Capture the cell that displays the provided text and extract its (x, y) central coordinate. 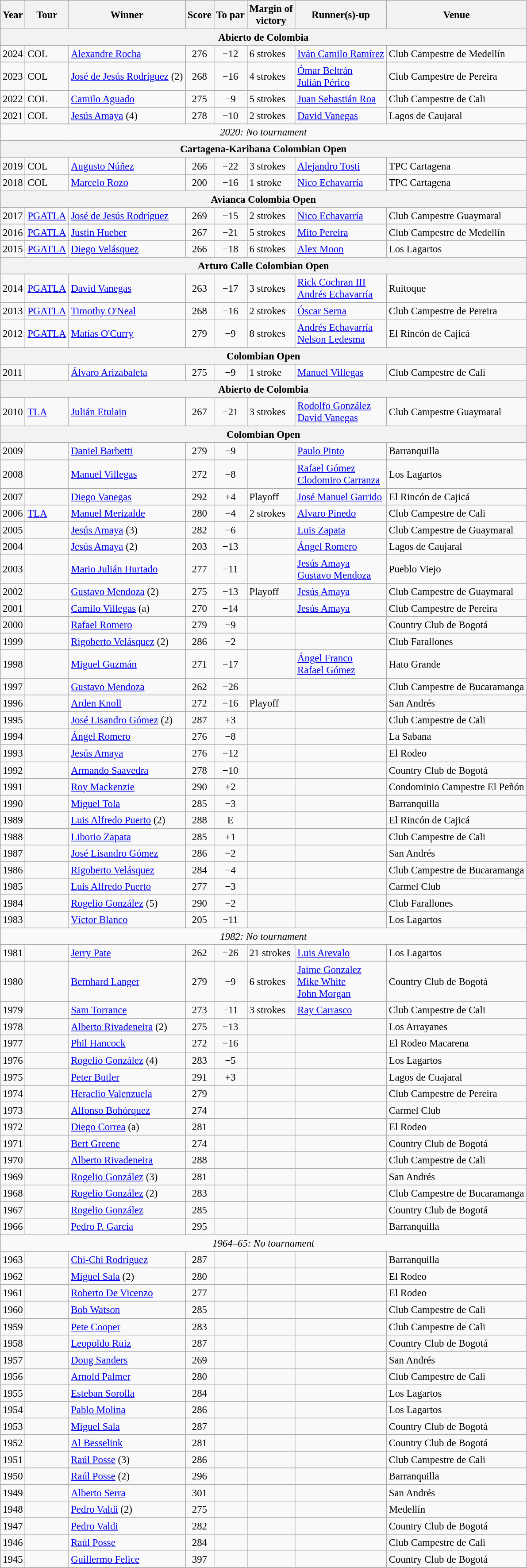
21 strokes (271, 953)
1973 (13, 1110)
263 (200, 289)
2023 (13, 77)
Al Besselink (127, 1443)
1980 (13, 982)
2008 (13, 474)
Justin Hueber (127, 232)
Camilo Aguado (127, 99)
1953 (13, 1426)
Raúl Posse (3) (127, 1460)
Cartagena-Karibana Colombian Open (264, 149)
José de Jesús Rodríguez (127, 216)
1975 (13, 1077)
1977 (13, 1044)
2007 (13, 497)
Runner(s)-up (341, 15)
José Lisandro Gómez (127, 854)
Year (13, 15)
1978 (13, 1027)
2016 (13, 232)
Roberto De Vicenzo (127, 1293)
Medellín (457, 1510)
2011 (13, 373)
1961 (13, 1293)
Alejandro Tosti (341, 166)
Los Arrayanes (457, 1027)
Jaime Gonzalez Mike White John Morgan (341, 982)
Armando Saavedra (127, 770)
Rigoberto Velásquez (2) (127, 642)
1981 (13, 953)
Alberto Rivadeneira (2) (127, 1027)
1988 (13, 837)
Mario Julián Hurtado (127, 569)
2000 (13, 625)
1969 (13, 1177)
1946 (13, 1543)
273 (200, 1010)
Manuel Merizalde (127, 513)
Margin ofvictory (271, 15)
El Rodeo Macarena (457, 1044)
200 (200, 182)
1992 (13, 770)
Álvaro Arizabaleta (127, 373)
Winner (127, 15)
2022 (13, 99)
1959 (13, 1327)
2003 (13, 569)
Pedro Valdi (127, 1526)
1968 (13, 1193)
Andrés Echavarría Nelson Ledesma (341, 334)
301 (200, 1493)
Jerry Pate (127, 953)
José Manuel Garrido (341, 497)
205 (200, 920)
1976 (13, 1060)
1984 (13, 903)
−14 (230, 608)
1947 (13, 1526)
271 (200, 664)
2001 (13, 608)
Doug Sanders (127, 1360)
292 (200, 497)
Pedro Valdi (2) (127, 1510)
1996 (13, 703)
1989 (13, 820)
José Lisandro Gómez (2) (127, 720)
1971 (13, 1143)
Leopoldo Ruiz (127, 1343)
1990 (13, 803)
1949 (13, 1493)
Bob Watson (127, 1310)
8 strokes (271, 334)
Ómar Beltrán Julián Périco (341, 77)
Rogelio González (127, 1210)
Venue (457, 15)
Condominio Campestre El Peñón (457, 787)
Arden Knoll (127, 703)
1955 (13, 1393)
2012 (13, 334)
1974 (13, 1093)
Hato Grande (457, 664)
Daniel Barbetti (127, 452)
1958 (13, 1343)
Rafael Gómez Clodomiro Carranza (341, 474)
Ruitoque (457, 289)
Alvaro Pinedo (341, 513)
Jesús Amaya (3) (127, 530)
270 (200, 608)
−6 (230, 530)
Alberto Serra (127, 1493)
1983 (13, 920)
Pablo Molina (127, 1410)
1956 (13, 1376)
Iván Camilo Ramírez (341, 54)
Miguel Tola (127, 803)
295 (200, 1227)
2010 (13, 412)
Diego Velásquez (127, 249)
2015 (13, 249)
2006 (13, 513)
Rafael Romero (127, 625)
291 (200, 1077)
2004 (13, 547)
+2 (230, 787)
Alberto Rivadeneira (127, 1160)
1957 (13, 1360)
+1 (230, 837)
1986 (13, 870)
Luis Zapata (341, 530)
Diego Correa (a) (127, 1127)
Marcelo Rozo (127, 182)
Arnold Palmer (127, 1376)
−18 (230, 249)
Timothy O'Neal (127, 311)
Miguel Guzmán (127, 664)
1964–65: No tournament (264, 1244)
2021 (13, 116)
Tour (47, 15)
1954 (13, 1410)
2018 (13, 182)
To par (230, 15)
1995 (13, 720)
Bert Greene (127, 1143)
Julián Etulain (127, 412)
Ángel Franco Rafael Gómez (341, 664)
1982: No tournament (264, 937)
1987 (13, 854)
1972 (13, 1127)
Sam Torrance (127, 1010)
Camilo Villegas (a) (127, 608)
Rogelio González (4) (127, 1060)
2014 (13, 289)
Mito Pereira (341, 232)
Liborio Zapata (127, 837)
José de Jesús Rodríguez (2) (127, 77)
Luis Arevalo (341, 953)
Jesús Amaya (2) (127, 547)
1997 (13, 687)
Avianca Colombia Open (264, 199)
E (230, 820)
397 (200, 1560)
Alexandre Rocha (127, 54)
Augusto Núñez (127, 166)
2017 (13, 216)
4 strokes (271, 77)
2002 (13, 592)
1970 (13, 1160)
Matías O'Curry (127, 334)
1991 (13, 787)
1945 (13, 1560)
1962 (13, 1277)
Alex Moon (341, 249)
Miguel Sala (127, 1426)
Rogelio González (3) (127, 1177)
296 (200, 1476)
Miguel Sala (2) (127, 1277)
Bernhard Langer (127, 982)
Rogelio González (2) (127, 1193)
1967 (13, 1210)
Rodolfo González David Vanegas (341, 412)
1994 (13, 737)
Rick Cochran III Andrés Echavarría (341, 289)
2024 (13, 54)
Luis Alfredo Puerto (127, 887)
−15 (230, 216)
Roy Mackenzie (127, 787)
Raúl Posse (2) (127, 1476)
−5 (230, 1060)
Jesús Amaya Gustavo Mendoza (341, 569)
Diego Vanegas (127, 497)
Óscar Serna (341, 311)
Esteban Sorolla (127, 1393)
La Sabana (457, 737)
1950 (13, 1476)
Juan Sebastián Roa (341, 99)
1952 (13, 1443)
Víctor Blanco (127, 920)
1948 (13, 1510)
1993 (13, 753)
Phil Hancock (127, 1044)
Chi-Chi Rodríguez (127, 1260)
203 (200, 547)
1960 (13, 1310)
2020: No tournament (264, 132)
Arturo Calle Colombian Open (264, 266)
Paulo Pinto (341, 452)
−22 (230, 166)
Luis Alfredo Puerto (2) (127, 820)
1998 (13, 664)
Pueblo Viejo (457, 569)
2013 (13, 311)
Guillermo Felice (127, 1560)
1985 (13, 887)
Ray Carrasco (341, 1010)
Raúl Posse (127, 1543)
Peter Butler (127, 1077)
Lagos de Cuajaral (457, 1077)
Gustavo Mendoza (2) (127, 592)
1979 (13, 1010)
1966 (13, 1227)
Pedro P. García (127, 1227)
Alfonso Bohórquez (127, 1110)
2009 (13, 452)
Pete Cooper (127, 1327)
2019 (13, 166)
Gustavo Mendoza (127, 687)
Jesús Amaya (4) (127, 116)
1951 (13, 1460)
1963 (13, 1260)
+4 (230, 497)
Rigoberto Velásquez (127, 870)
Rogelio González (5) (127, 903)
Heraclio Valenzuela (127, 1093)
1999 (13, 642)
Score (200, 15)
2005 (13, 530)
